Capture the cell that displays the provided text and extract its (X, Y) central coordinate. 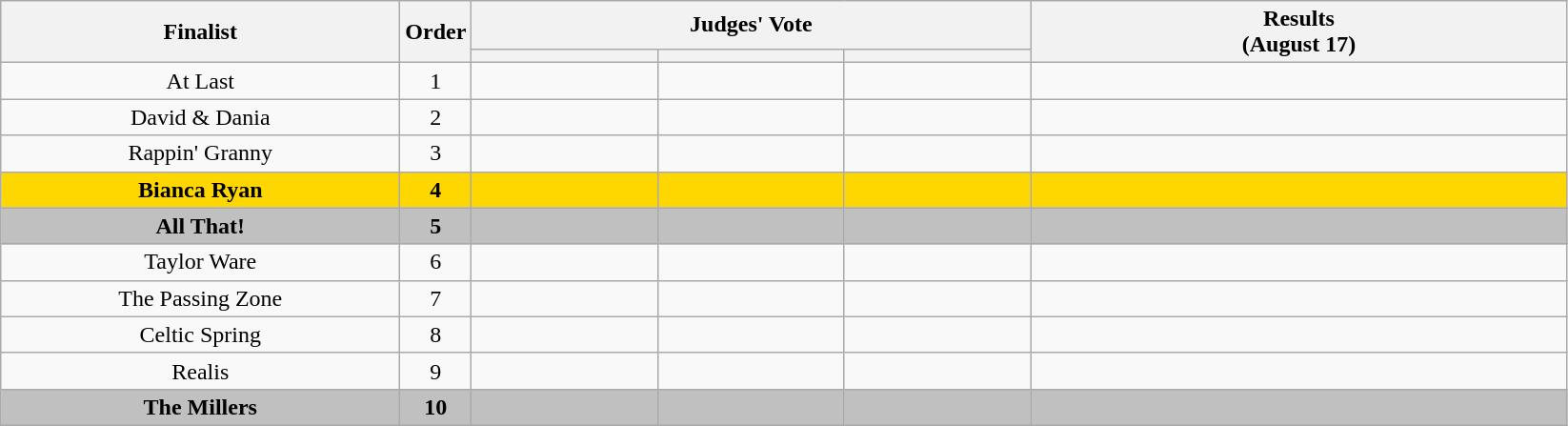
Bianca Ryan (200, 190)
6 (436, 262)
Celtic Spring (200, 335)
Taylor Ware (200, 262)
7 (436, 298)
10 (436, 407)
Rappin' Granny (200, 153)
1 (436, 81)
The Passing Zone (200, 298)
2 (436, 117)
At Last (200, 81)
The Millers (200, 407)
Finalist (200, 32)
3 (436, 153)
All That! (200, 226)
David & Dania (200, 117)
Judges' Vote (751, 25)
Realis (200, 371)
8 (436, 335)
Order (436, 32)
Results (August 17) (1299, 32)
5 (436, 226)
4 (436, 190)
9 (436, 371)
